Pinpoint the cell where the given text exists, returning its (X, Y) midpoint coordinate. 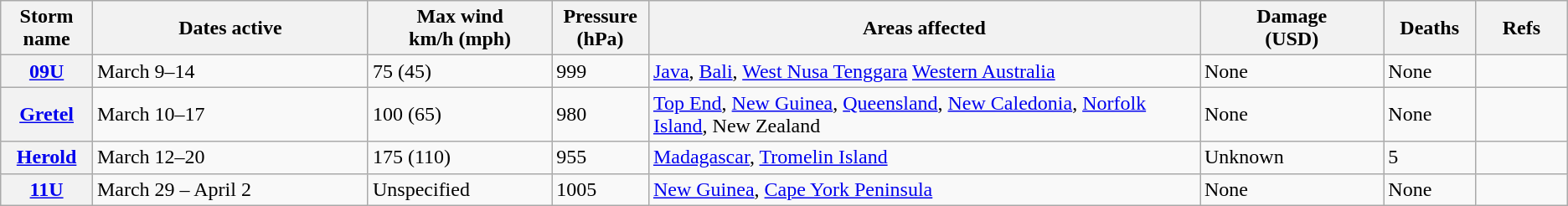
980 (601, 114)
Herold (47, 157)
Damage(USD) (1292, 28)
Pressure(hPa) (601, 28)
Deaths (1430, 28)
March 10–17 (230, 114)
175 (110) (459, 157)
Storm name (47, 28)
March 29 – April 2 (230, 189)
New Guinea, Cape York Peninsula (924, 189)
Madagascar, Tromelin Island (924, 157)
Unknown (1292, 157)
Java, Bali, West Nusa Tenggara Western Australia (924, 71)
Dates active (230, 28)
5 (1430, 157)
Gretel (47, 114)
75 (45) (459, 71)
11U (47, 189)
1005 (601, 189)
955 (601, 157)
100 (65) (459, 114)
09U (47, 71)
Top End, New Guinea, Queensland, New Caledonia, Norfolk Island, New Zealand (924, 114)
March 9–14 (230, 71)
Unspecified (459, 189)
999 (601, 71)
Max windkm/h (mph) (459, 28)
Refs (1521, 28)
March 12–20 (230, 157)
Areas affected (924, 28)
